Extract the [X, Y] coordinate from the center of the cell holding the provided text.  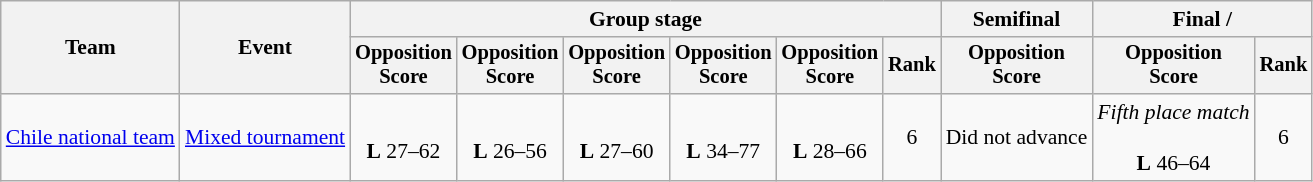
Event [265, 48]
L 28–66 [830, 138]
Semifinal [1017, 19]
L 27–60 [616, 138]
Final / [1202, 19]
L 34–77 [724, 138]
Group stage [646, 19]
L 27–62 [404, 138]
Fifth place matchL 46–64 [1173, 138]
Mixed tournament [265, 138]
Chile national team [90, 138]
Team [90, 48]
Did not advance [1017, 138]
L 26–56 [510, 138]
